Detect which cell encompasses the target text, then output its [X, Y] center coordinate. 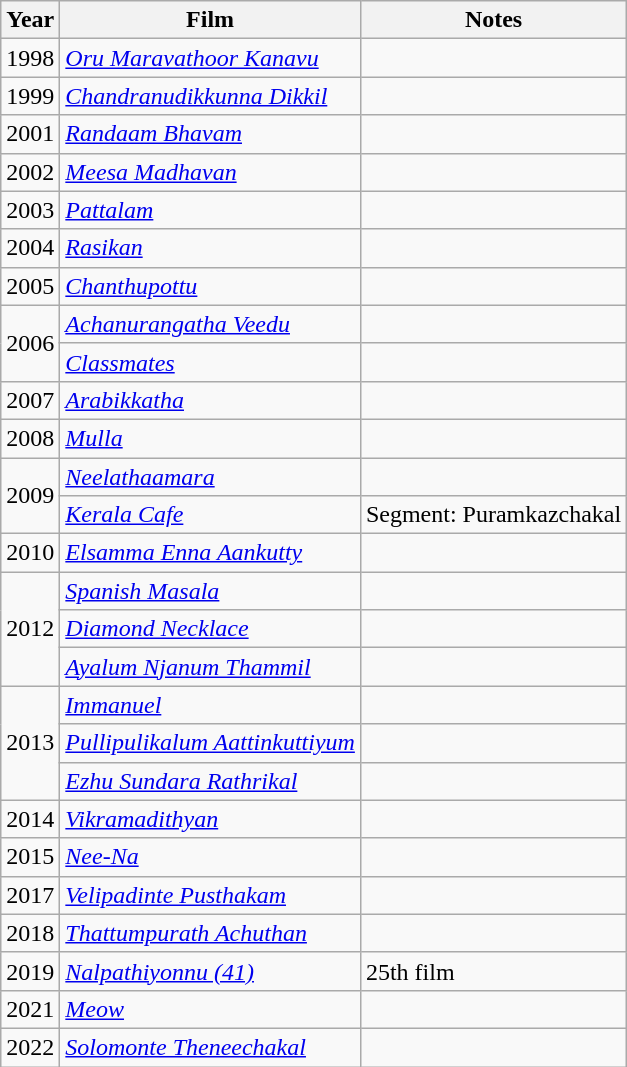
Arabikkatha [210, 400]
2019 [30, 971]
2010 [30, 553]
1999 [30, 96]
Nee-Na [210, 857]
Vikramadithyan [210, 819]
2021 [30, 1009]
Meesa Madhavan [210, 172]
Film [210, 20]
2017 [30, 895]
Ayalum Njanum Thammil [210, 667]
Elsamma Enna Aankutty [210, 553]
Classmates [210, 362]
2012 [30, 629]
2004 [30, 248]
Notes [493, 20]
Pattalam [210, 210]
Pullipulikalum Aattinkuttiyum [210, 743]
Segment: Puramkazchakal [493, 515]
Oru Maravathoor Kanavu [210, 58]
Achanurangatha Veedu [210, 324]
25th film [493, 971]
Velipadinte Pusthakam [210, 895]
Solomonte Theneechakal [210, 1047]
Randaam Bhavam [210, 134]
Chanthupottu [210, 286]
Meow [210, 1009]
2018 [30, 933]
2009 [30, 496]
2022 [30, 1047]
Kerala Cafe [210, 515]
Immanuel [210, 705]
Chandranudikkunna Dikkil [210, 96]
2008 [30, 438]
Ezhu Sundara Rathrikal [210, 781]
2005 [30, 286]
2014 [30, 819]
2003 [30, 210]
Nalpathiyonnu (41) [210, 971]
1998 [30, 58]
Rasikan [210, 248]
Spanish Masala [210, 591]
Diamond Necklace [210, 629]
Mulla [210, 438]
2006 [30, 343]
2002 [30, 172]
Thattumpurath Achuthan [210, 933]
Neelathaamara [210, 477]
Year [30, 20]
2007 [30, 400]
2015 [30, 857]
2013 [30, 743]
2001 [30, 134]
